Scan for the cell matching the given text and deliver its (x, y) coordinate at center. 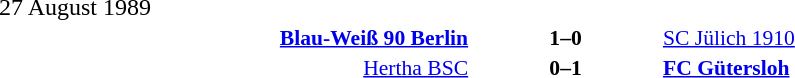
1–0 (566, 38)
